Scan for the cell matching the given text and deliver its (x, y) coordinate at center. 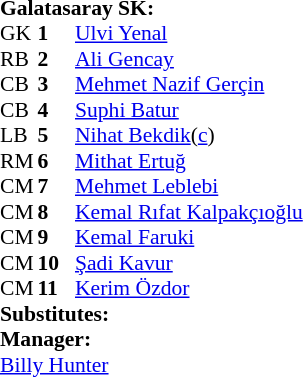
GK (19, 33)
LB (19, 135)
Şadi Kavur (189, 263)
Mehmet Nazif Gerçin (189, 85)
Manager: (152, 339)
3 (57, 85)
Ulvi Yenal (189, 33)
Ali Gencay (189, 59)
5 (57, 135)
Nihat Bekdik(c) (189, 135)
1 (57, 33)
Suphi Batur (189, 110)
8 (57, 212)
6 (57, 161)
Mithat Ertuğ (189, 161)
RM (19, 161)
Substitutes: (152, 314)
11 (57, 289)
Kemal Faruki (189, 237)
10 (57, 263)
7 (57, 187)
9 (57, 237)
Kerim Özdor (189, 289)
RB (19, 59)
4 (57, 110)
2 (57, 59)
Mehmet Leblebi (189, 187)
Kemal Rıfat Kalpakçıoğlu (189, 212)
